Detect which cell encompasses the target text, then output its (X, Y) center coordinate. 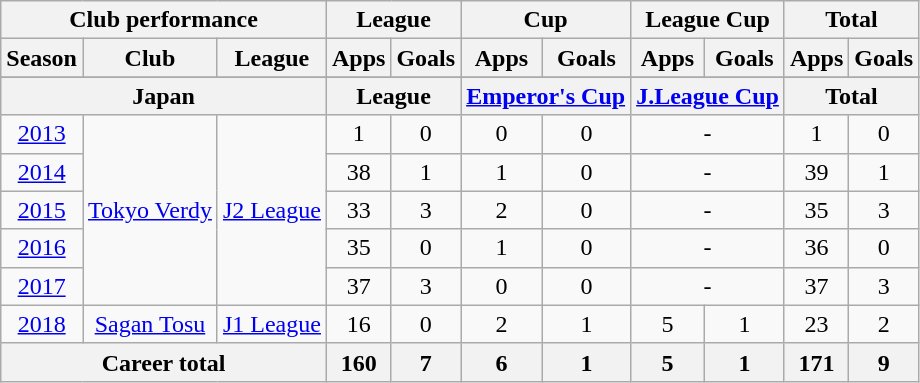
J.League Cup (708, 96)
Career total (164, 362)
J2 League (272, 210)
16 (358, 324)
League Cup (708, 20)
23 (816, 324)
Tokyo Verdy (150, 210)
38 (358, 172)
6 (502, 362)
Japan (164, 96)
2014 (42, 172)
36 (816, 248)
7 (426, 362)
33 (358, 210)
2015 (42, 210)
9 (884, 362)
Cup (546, 20)
160 (358, 362)
171 (816, 362)
2016 (42, 248)
J1 League (272, 324)
39 (816, 172)
2018 (42, 324)
Sagan Tosu (150, 324)
2017 (42, 286)
Season (42, 58)
Club performance (164, 20)
Club (150, 58)
2013 (42, 134)
Emperor's Cup (546, 96)
